Scan for the cell matching the given text and deliver its [x, y] coordinate at center. 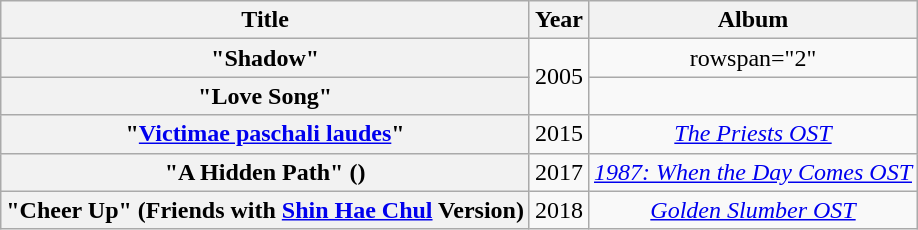
1987: When the Day Comes OST [752, 172]
Album [752, 20]
2017 [558, 172]
2005 [558, 77]
Year [558, 20]
The Priests OST [752, 134]
Title [266, 20]
2015 [558, 134]
2018 [558, 210]
"Love Song" [266, 96]
"A Hidden Path" () [266, 172]
Golden Slumber OST [752, 210]
"Cheer Up" (Friends with Shin Hae Chul Version) [266, 210]
"Victimae paschali laudes" [266, 134]
rowspan="2" [752, 58]
"Shadow" [266, 58]
